Return (X, Y) of the center of cell containing provided text 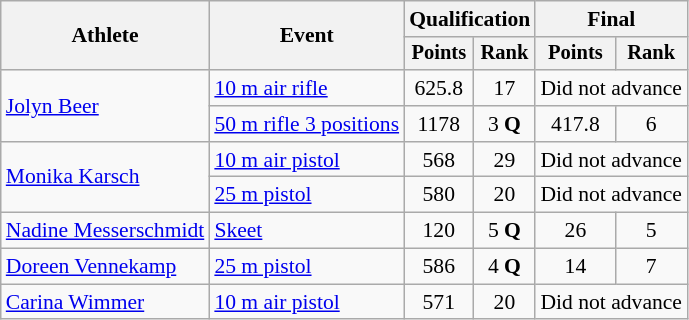
4 Q (504, 267)
29 (504, 160)
Doreen Vennekamp (106, 267)
568 (438, 160)
26 (575, 231)
17 (504, 88)
586 (438, 267)
50 m rifle 3 positions (306, 124)
Athlete (106, 36)
Monika Karsch (106, 178)
Carina Wimmer (106, 302)
Skeet (306, 231)
Event (306, 36)
Nadine Messerschmidt (106, 231)
5 (651, 231)
580 (438, 195)
571 (438, 302)
120 (438, 231)
3 Q (504, 124)
6 (651, 124)
Jolyn Beer (106, 106)
1178 (438, 124)
625.8 (438, 88)
14 (575, 267)
5 Q (504, 231)
Final (611, 19)
7 (651, 267)
417.8 (575, 124)
10 m air rifle (306, 88)
Qualification (470, 19)
